Pinpoint the cell where the given text exists, returning its (X, Y) midpoint coordinate. 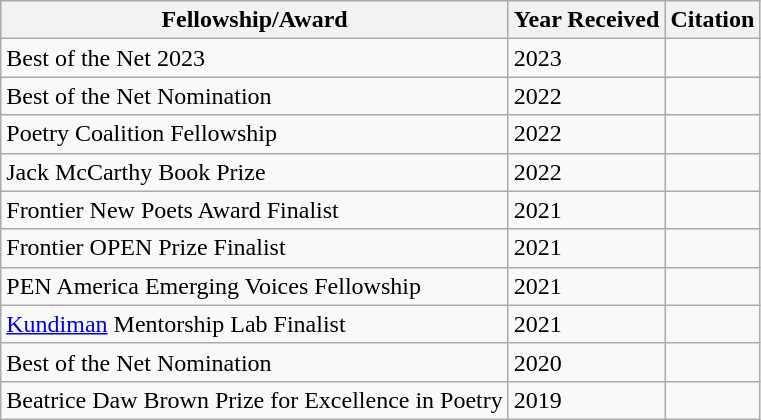
Year Received (586, 20)
2023 (586, 58)
Frontier OPEN Prize Finalist (255, 248)
Best of the Net 2023 (255, 58)
2019 (586, 400)
Jack McCarthy Book Prize (255, 172)
Poetry Coalition Fellowship (255, 134)
Fellowship/Award (255, 20)
2020 (586, 362)
PEN America Emerging Voices Fellowship (255, 286)
Frontier New Poets Award Finalist (255, 210)
Beatrice Daw Brown Prize for Excellence in Poetry (255, 400)
Kundiman Mentorship Lab Finalist (255, 324)
Citation (712, 20)
